Output the (x, y) coordinate of the center of the cell containing the given text.  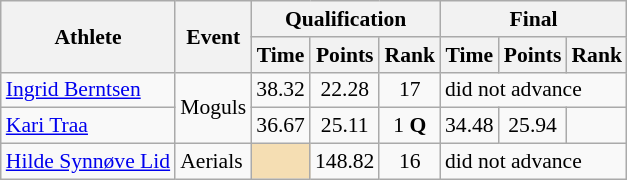
Aerials (213, 162)
38.32 (280, 90)
Moguls (213, 108)
25.94 (533, 126)
Hilde Synnøve Lid (88, 162)
Qualification (346, 19)
Final (534, 19)
25.11 (344, 126)
Ingrid Berntsen (88, 90)
36.67 (280, 126)
17 (410, 90)
Event (213, 36)
Kari Traa (88, 126)
Athlete (88, 36)
16 (410, 162)
148.82 (344, 162)
1 Q (410, 126)
34.48 (470, 126)
22.28 (344, 90)
